Pinpoint the cell where the given text exists, returning its [X, Y] midpoint coordinate. 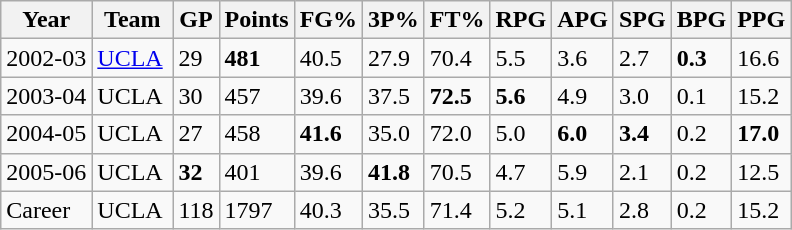
APG [583, 20]
FT% [457, 20]
481 [256, 58]
BPG [701, 20]
2.1 [642, 172]
5.1 [583, 210]
3.0 [642, 96]
37.5 [394, 96]
6.0 [583, 134]
FG% [328, 20]
29 [196, 58]
RPG [521, 20]
12.5 [762, 172]
2003-04 [46, 96]
40.5 [328, 58]
1797 [256, 210]
118 [196, 210]
27.9 [394, 58]
5.5 [521, 58]
Year [46, 20]
3.6 [583, 58]
2005-06 [46, 172]
72.0 [457, 134]
5.0 [521, 134]
2004-05 [46, 134]
30 [196, 96]
Points [256, 20]
4.7 [521, 172]
GP [196, 20]
40.3 [328, 210]
2.7 [642, 58]
41.8 [394, 172]
16.6 [762, 58]
2002-03 [46, 58]
5.6 [521, 96]
3P% [394, 20]
35.5 [394, 210]
72.5 [457, 96]
Career [46, 210]
Team [132, 20]
458 [256, 134]
32 [196, 172]
0.1 [701, 96]
41.6 [328, 134]
70.5 [457, 172]
70.4 [457, 58]
4.9 [583, 96]
5.2 [521, 210]
SPG [642, 20]
3.4 [642, 134]
0.3 [701, 58]
457 [256, 96]
2.8 [642, 210]
5.9 [583, 172]
17.0 [762, 134]
35.0 [394, 134]
27 [196, 134]
401 [256, 172]
PPG [762, 20]
71.4 [457, 210]
